Scan for the cell matching the given text and deliver its (X, Y) coordinate at center. 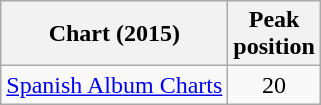
Peakposition (274, 34)
Chart (2015) (114, 34)
20 (274, 85)
Spanish Album Charts (114, 85)
